Provide the [x, y] coordinate of the cell's center where the given text is located.  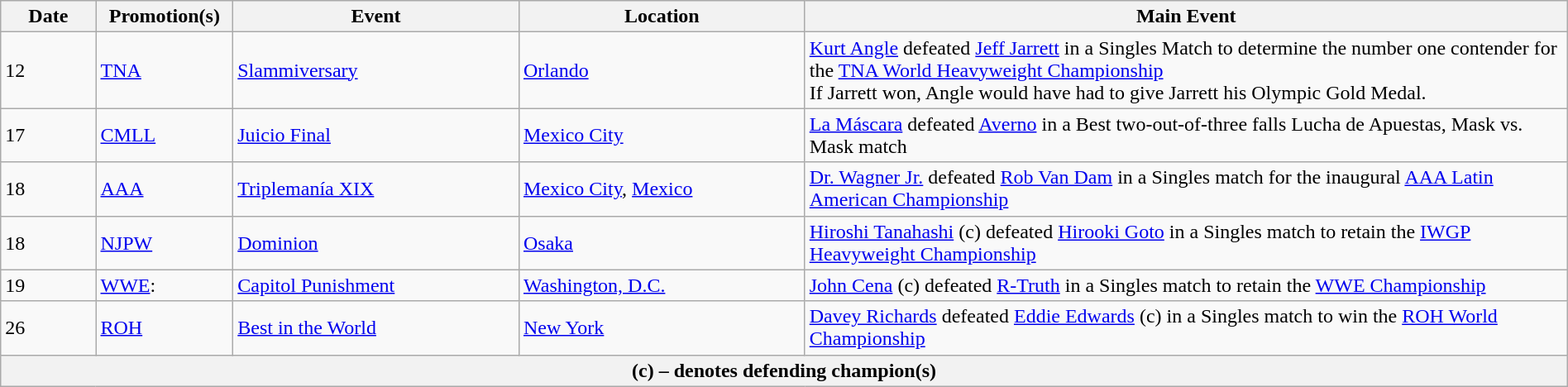
Promotion(s) [165, 17]
CMLL [165, 136]
Main Event [1186, 17]
Juicio Final [376, 136]
La Máscara defeated Averno in a Best two-out-of-three falls Lucha de Apuestas, Mask vs. Mask match [1186, 136]
19 [48, 285]
Davey Richards defeated Eddie Edwards (c) in a Singles match to win the ROH World Championship [1186, 327]
Washington, D.C. [662, 285]
WWE: [165, 285]
ROH [165, 327]
Capitol Punishment [376, 285]
Dr. Wagner Jr. defeated Rob Van Dam in a Singles match for the inaugural AAA Latin American Championship [1186, 189]
Orlando [662, 70]
TNA [165, 70]
Event [376, 17]
Dominion [376, 243]
AAA [165, 189]
Hiroshi Tanahashi (c) defeated Hirooki Goto in a Singles match to retain the IWGP Heavyweight Championship [1186, 243]
New York [662, 327]
Triplemanía XIX [376, 189]
(c) – denotes defending champion(s) [784, 370]
17 [48, 136]
Location [662, 17]
NJPW [165, 243]
26 [48, 327]
Slammiversary [376, 70]
Best in the World [376, 327]
John Cena (c) defeated R-Truth in a Singles match to retain the WWE Championship [1186, 285]
Mexico City [662, 136]
Mexico City, Mexico [662, 189]
Osaka [662, 243]
12 [48, 70]
Date [48, 17]
